Output the (x, y) coordinate of the center of the cell containing the given text.  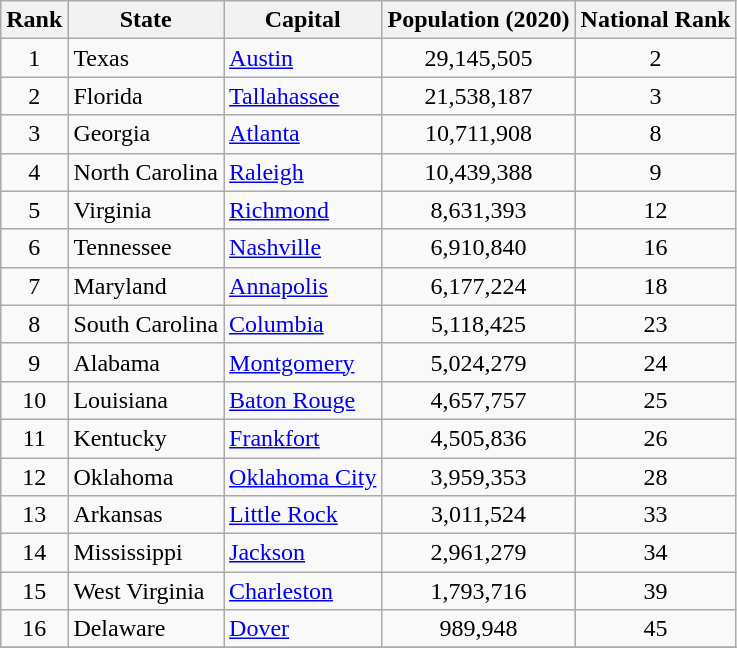
Oklahoma City (303, 477)
4,657,757 (478, 400)
Mississippi (146, 553)
Montgomery (303, 362)
Capital (303, 20)
Atlanta (303, 134)
25 (656, 400)
Arkansas (146, 515)
Oklahoma (146, 477)
Charleston (303, 591)
33 (656, 515)
North Carolina (146, 172)
Florida (146, 96)
National Rank (656, 20)
Virginia (146, 210)
3,011,524 (478, 515)
Little Rock (303, 515)
Columbia (303, 324)
10,711,908 (478, 134)
15 (34, 591)
Georgia (146, 134)
Frankfort (303, 438)
28 (656, 477)
34 (656, 553)
Annapolis (303, 286)
3,959,353 (478, 477)
26 (656, 438)
39 (656, 591)
Population (2020) (478, 20)
Maryland (146, 286)
Kentucky (146, 438)
7 (34, 286)
Jackson (303, 553)
6,910,840 (478, 248)
Dover (303, 629)
Richmond (303, 210)
West Virginia (146, 591)
989,948 (478, 629)
18 (656, 286)
45 (656, 629)
6,177,224 (478, 286)
Nashville (303, 248)
Tallahassee (303, 96)
6 (34, 248)
1,793,716 (478, 591)
Delaware (146, 629)
Baton Rouge (303, 400)
14 (34, 553)
South Carolina (146, 324)
Alabama (146, 362)
1 (34, 58)
5,024,279 (478, 362)
29,145,505 (478, 58)
4,505,836 (478, 438)
24 (656, 362)
5 (34, 210)
State (146, 20)
23 (656, 324)
Austin (303, 58)
Texas (146, 58)
10 (34, 400)
11 (34, 438)
10,439,388 (478, 172)
Tennessee (146, 248)
13 (34, 515)
21,538,187 (478, 96)
2,961,279 (478, 553)
4 (34, 172)
Raleigh (303, 172)
5,118,425 (478, 324)
Louisiana (146, 400)
8,631,393 (478, 210)
Rank (34, 20)
